Detect which cell encompasses the target text, then output its [X, Y] center coordinate. 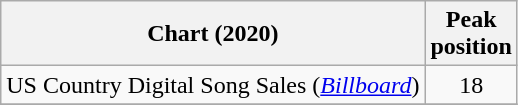
US Country Digital Song Sales (Billboard) [213, 85]
Chart (2020) [213, 34]
18 [471, 85]
Peakposition [471, 34]
